Determine the (X, Y) coordinate at the center of the cell enclosing the given text.  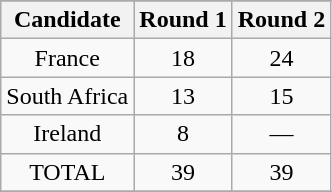
South Africa (68, 96)
8 (183, 134)
Round 1 (183, 20)
13 (183, 96)
Candidate (68, 20)
18 (183, 58)
France (68, 58)
Ireland (68, 134)
— (281, 134)
TOTAL (68, 172)
Round 2 (281, 20)
24 (281, 58)
15 (281, 96)
